Return the (x, y) coordinate for the center point of the cell that contains the specified text.  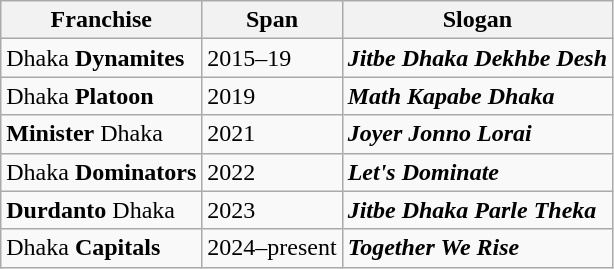
Let's Dominate (477, 172)
Minister Dhaka (102, 134)
2023 (272, 210)
Jitbe Dhaka Parle Theka (477, 210)
Math Kapabe Dhaka (477, 96)
2021 (272, 134)
2019 (272, 96)
Slogan (477, 20)
Joyer Jonno Lorai (477, 134)
2022 (272, 172)
Dhaka Dynamites (102, 58)
2024–present (272, 248)
Span (272, 20)
2015–19 (272, 58)
Dhaka Capitals (102, 248)
Durdanto Dhaka (102, 210)
Dhaka Platoon (102, 96)
Jitbe Dhaka Dekhbe Desh (477, 58)
Dhaka Dominators (102, 172)
Franchise (102, 20)
Together We Rise (477, 248)
